Scan for the cell matching the given text and deliver its [x, y] coordinate at center. 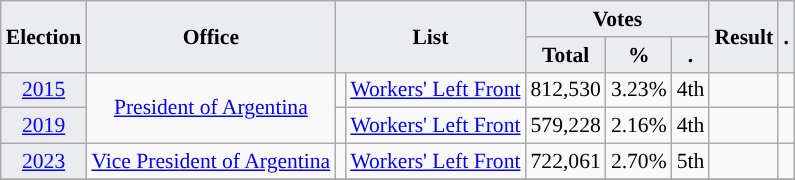
2019 [44, 126]
President of Argentina [210, 108]
812,530 [566, 90]
2023 [44, 162]
2.70% [639, 162]
579,228 [566, 126]
Office [210, 36]
2.16% [639, 126]
Election [44, 36]
5th [691, 162]
722,061 [566, 162]
Vice President of Argentina [210, 162]
2015 [44, 90]
% [639, 55]
Total [566, 55]
List [430, 36]
3.23% [639, 90]
Result [744, 36]
Votes [618, 19]
